From the cell containing the given text, extract its center point as (x, y) coordinate. 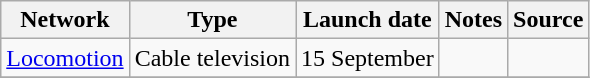
Type (212, 20)
Network (65, 20)
Cable television (212, 58)
Locomotion (65, 58)
Source (548, 20)
Launch date (368, 20)
Notes (473, 20)
15 September (368, 58)
